Scan for the cell matching the given text and deliver its [x, y] coordinate at center. 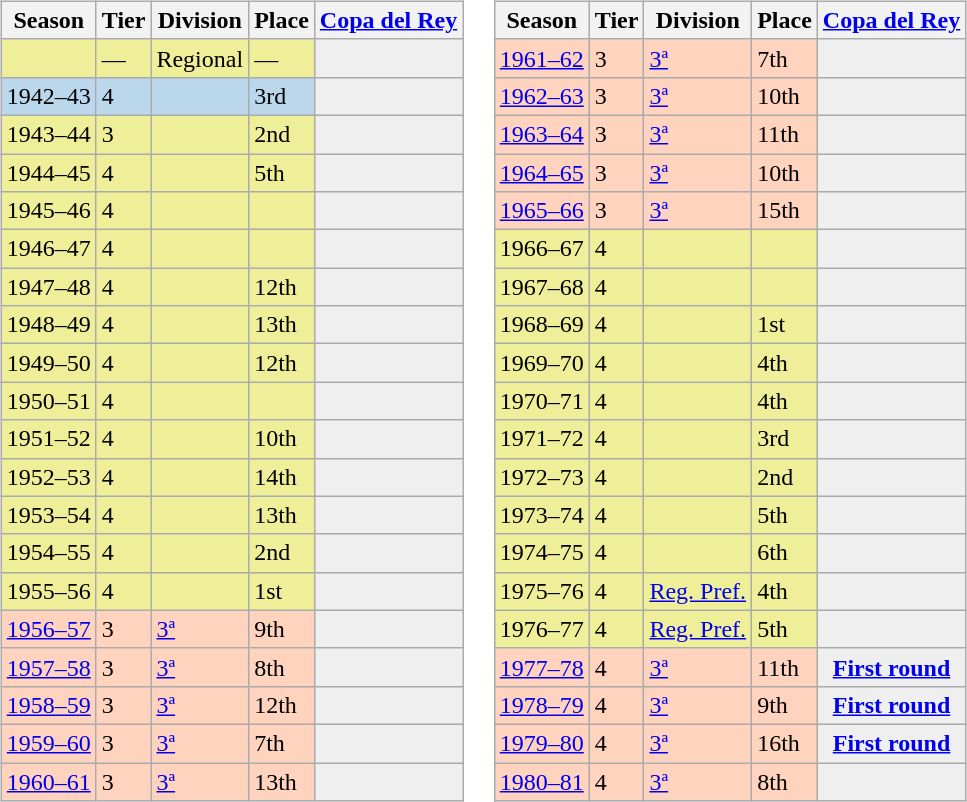
1950–51 [48, 401]
1966–67 [542, 249]
1968–69 [542, 325]
1978–79 [542, 705]
1975–76 [542, 591]
15th [785, 211]
1976–77 [542, 629]
1942–43 [48, 96]
1973–74 [542, 515]
1972–73 [542, 477]
16th [785, 743]
1969–70 [542, 363]
1964–65 [542, 173]
1948–49 [48, 325]
1960–61 [48, 781]
1961–62 [542, 58]
Regional [200, 58]
1957–58 [48, 667]
1949–50 [48, 363]
1963–64 [542, 134]
1980–81 [542, 781]
1944–45 [48, 173]
1955–56 [48, 591]
1943–44 [48, 134]
1952–53 [48, 477]
1967–68 [542, 287]
1970–71 [542, 401]
1979–80 [542, 743]
1947–48 [48, 287]
1965–66 [542, 211]
6th [785, 553]
1958–59 [48, 705]
1977–78 [542, 667]
1945–46 [48, 211]
1953–54 [48, 515]
1954–55 [48, 553]
1946–47 [48, 249]
1962–63 [542, 96]
14th [282, 477]
1951–52 [48, 439]
1971–72 [542, 439]
1974–75 [542, 553]
1959–60 [48, 743]
1956–57 [48, 629]
